Determine the (X, Y) coordinate at the center of the cell enclosing the given text.  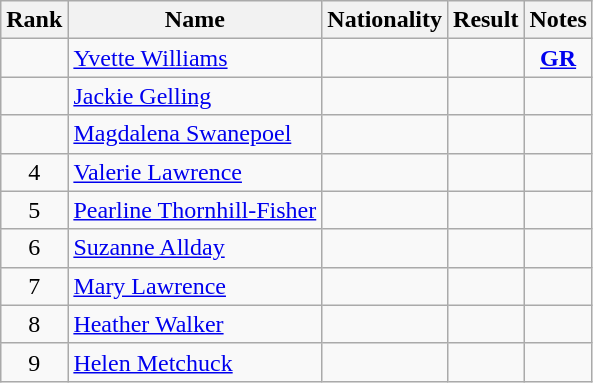
Nationality (385, 20)
9 (34, 362)
Jackie Gelling (195, 96)
Magdalena Swanepoel (195, 134)
Name (195, 20)
7 (34, 286)
Mary Lawrence (195, 286)
Notes (558, 20)
Helen Metchuck (195, 362)
8 (34, 324)
4 (34, 172)
GR (558, 58)
Valerie Lawrence (195, 172)
Pearline Thornhill-Fisher (195, 210)
Result (486, 20)
Suzanne Allday (195, 248)
Yvette Williams (195, 58)
5 (34, 210)
Heather Walker (195, 324)
6 (34, 248)
Rank (34, 20)
